Determine the [x, y] coordinate at the center of the cell enclosing the given text.  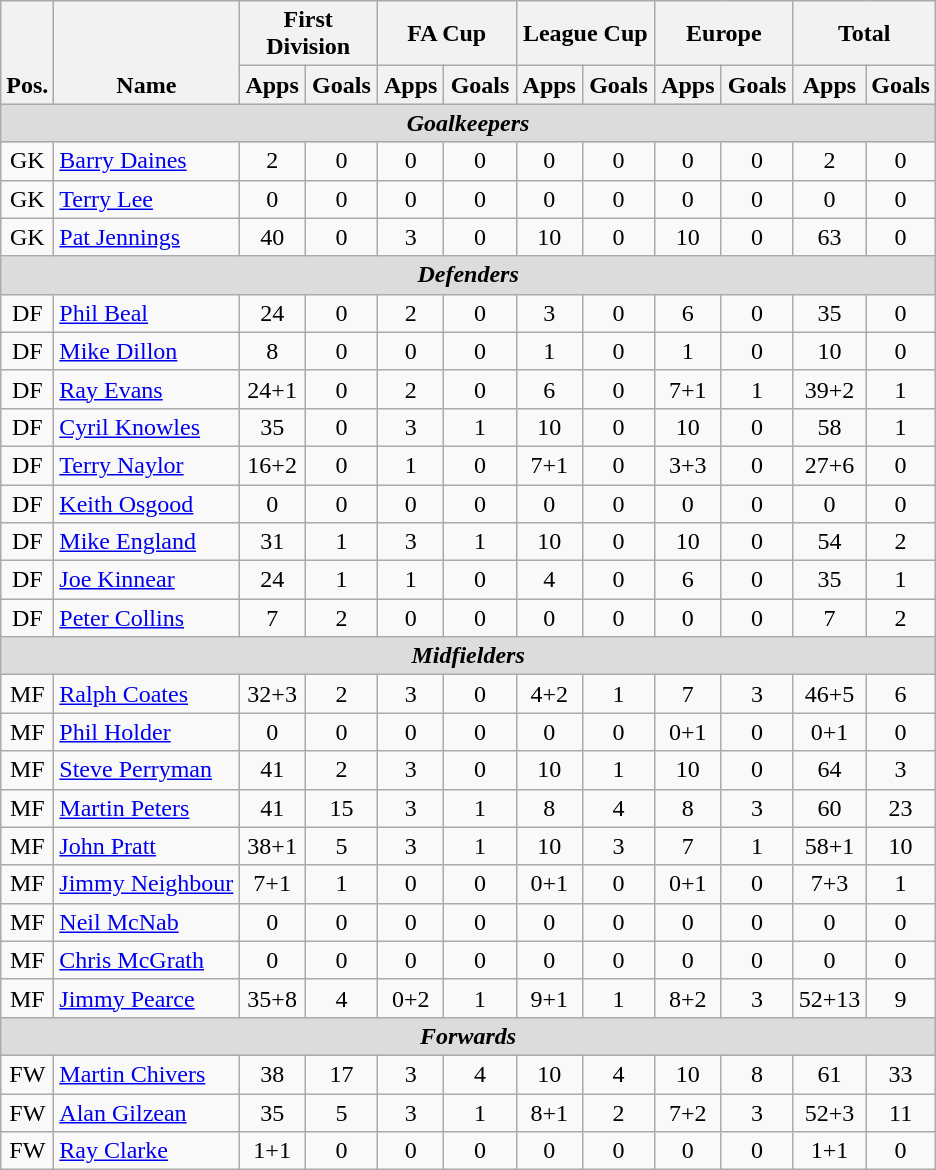
31 [272, 542]
46+5 [830, 694]
32+3 [272, 694]
9+1 [550, 998]
Jimmy Neighbour [146, 884]
4+2 [550, 694]
7+2 [688, 1113]
27+6 [830, 465]
Pos. [28, 52]
Phil Beal [146, 313]
League Cup [586, 34]
Total [864, 34]
39+2 [830, 389]
40 [272, 237]
9 [901, 998]
64 [830, 770]
16+2 [272, 465]
58 [830, 427]
Peter Collins [146, 618]
60 [830, 808]
11 [901, 1113]
Ralph Coates [146, 694]
24+1 [272, 389]
Ray Clarke [146, 1151]
Mike Dillon [146, 351]
Cyril Knowles [146, 427]
Martin Chivers [146, 1074]
0+2 [410, 998]
John Pratt [146, 846]
23 [901, 808]
Name [146, 52]
Phil Holder [146, 732]
8+2 [688, 998]
Europe [724, 34]
Neil McNab [146, 922]
38+1 [272, 846]
Forwards [468, 1036]
35+8 [272, 998]
33 [901, 1074]
Jimmy Pearce [146, 998]
Goalkeepers [468, 123]
15 [341, 808]
Martin Peters [146, 808]
Terry Lee [146, 199]
FA Cup [446, 34]
Pat Jennings [146, 237]
17 [341, 1074]
38 [272, 1074]
Terry Naylor [146, 465]
Mike England [146, 542]
Steve Perryman [146, 770]
7+3 [830, 884]
52+13 [830, 998]
61 [830, 1074]
Midfielders [468, 656]
54 [830, 542]
3+3 [688, 465]
58+1 [830, 846]
First Division [308, 34]
Keith Osgood [146, 503]
Barry Daines [146, 161]
52+3 [830, 1113]
Chris McGrath [146, 960]
Alan Gilzean [146, 1113]
Ray Evans [146, 389]
Defenders [468, 275]
63 [830, 237]
Joe Kinnear [146, 580]
8+1 [550, 1113]
